For the text-containing cell, return its midpoint in (x, y) coordinate format. 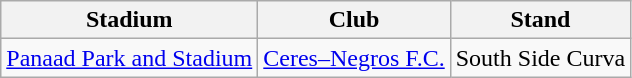
Ceres–Negros F.C. (354, 58)
Panaad Park and Stadium (130, 58)
Stadium (130, 20)
South Side Curva (540, 58)
Stand (540, 20)
Club (354, 20)
